Capture the cell that displays the provided text and extract its [x, y] central coordinate. 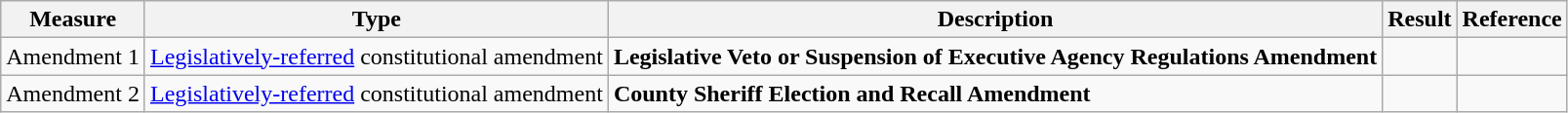
Description [995, 19]
Legislative Veto or Suspension of Executive Agency Regulations Amendment [995, 56]
Type [377, 19]
Result [1420, 19]
Reference [1512, 19]
County Sheriff Election and Recall Amendment [995, 94]
Amendment 1 [73, 56]
Amendment 2 [73, 94]
Measure [73, 19]
